Pinpoint the cell where the given text exists, returning its [x, y] midpoint coordinate. 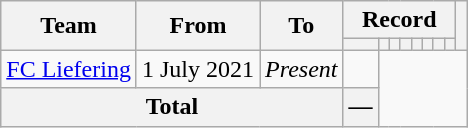
Present [302, 69]
From [198, 26]
FC Liefering [69, 69]
To [302, 26]
Team [69, 26]
— [360, 107]
Record [399, 20]
1 July 2021 [198, 69]
Total [172, 107]
